Provide the [X, Y] coordinate of the cell's center where the given text is located.  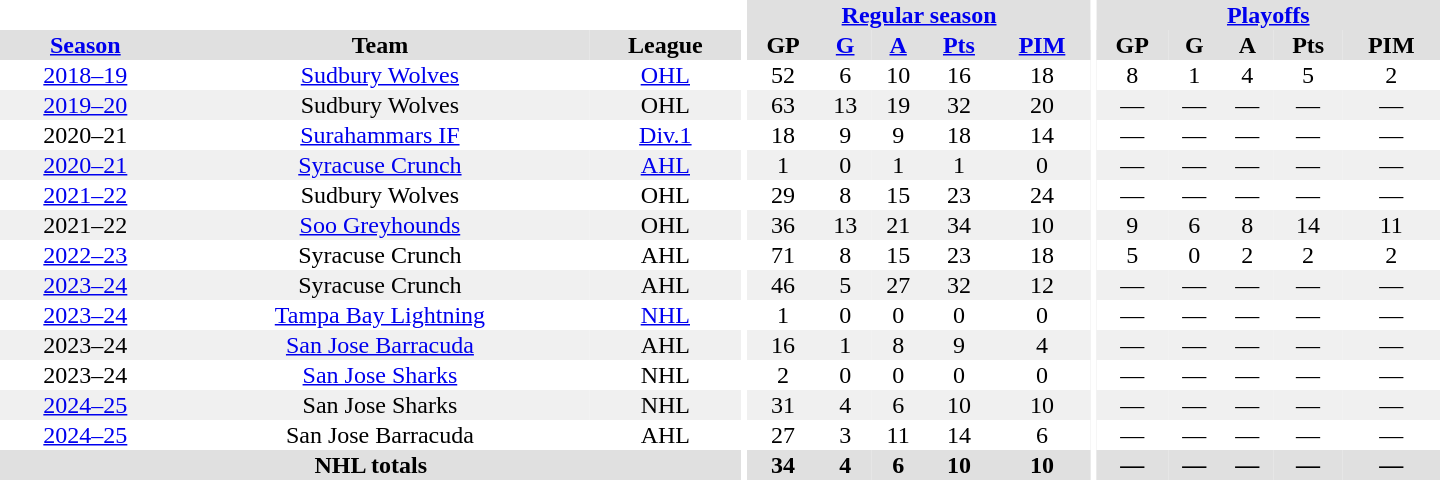
Soo Greyhounds [380, 225]
19 [898, 105]
29 [782, 195]
2022–23 [86, 255]
24 [1042, 195]
71 [782, 255]
63 [782, 105]
2018–19 [86, 75]
Tampa Bay Lightning [380, 315]
Playoffs [1268, 15]
31 [782, 405]
Div.1 [665, 135]
NHL totals [371, 465]
Surahammars IF [380, 135]
Regular season [918, 15]
36 [782, 225]
12 [1042, 285]
Team [380, 45]
52 [782, 75]
2019–20 [86, 105]
Season [86, 45]
League [665, 45]
21 [898, 225]
20 [1042, 105]
3 [846, 435]
46 [782, 285]
